Pinpoint the cell where the given text exists, returning its (x, y) midpoint coordinate. 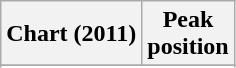
Peakposition (188, 34)
Chart (2011) (72, 34)
